Find where the given text appears and provide that cell's center as [x, y] coordinate. 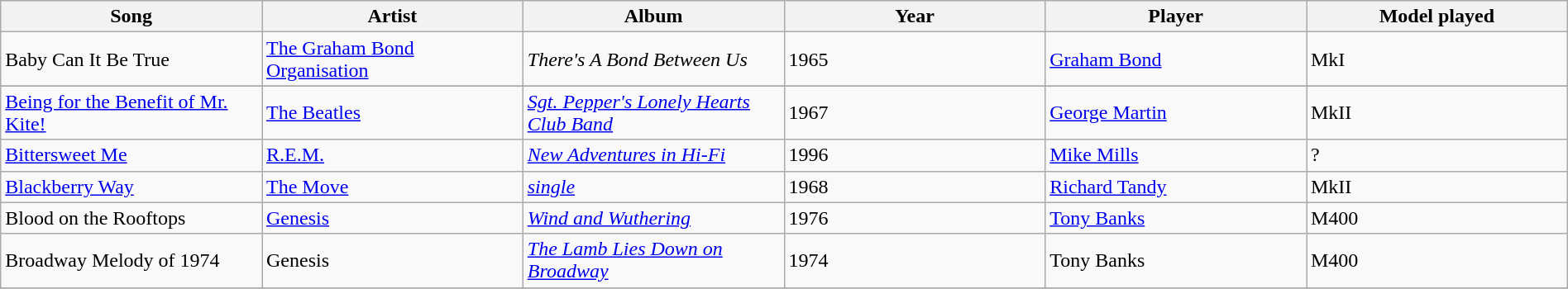
Song [131, 17]
Being for the Benefit of Mr. Kite! [131, 112]
George Martin [1176, 112]
The Move [392, 187]
Blackberry Way [131, 187]
The Graham Bond Organisation [392, 59]
The Lamb Lies Down on Broadway [653, 261]
Baby Can It Be True [131, 59]
Blood on the Rooftops [131, 218]
1968 [915, 187]
1965 [915, 59]
MkI [1437, 59]
Graham Bond [1176, 59]
Model played [1437, 17]
1976 [915, 218]
1974 [915, 261]
1967 [915, 112]
Wind and Wuthering [653, 218]
Player [1176, 17]
1996 [915, 155]
Album [653, 17]
Sgt. Pepper's Lonely Hearts Club Band [653, 112]
Bittersweet Me [131, 155]
? [1437, 155]
Richard Tandy [1176, 187]
R.E.M. [392, 155]
New Adventures in Hi-Fi [653, 155]
Mike Mills [1176, 155]
single [653, 187]
Year [915, 17]
Broadway Melody of 1974 [131, 261]
There's A Bond Between Us [653, 59]
The Beatles [392, 112]
Artist [392, 17]
